Identify which cell holds the provided text, then report its [x, y] central coordinate. 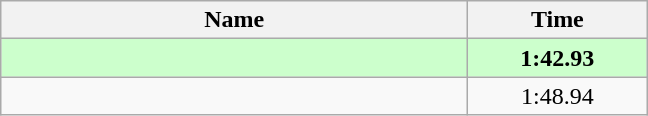
1:48.94 [558, 96]
Name [234, 20]
Time [558, 20]
1:42.93 [558, 58]
